Return the (x, y) coordinate for the center point of the cell that contains the specified text.  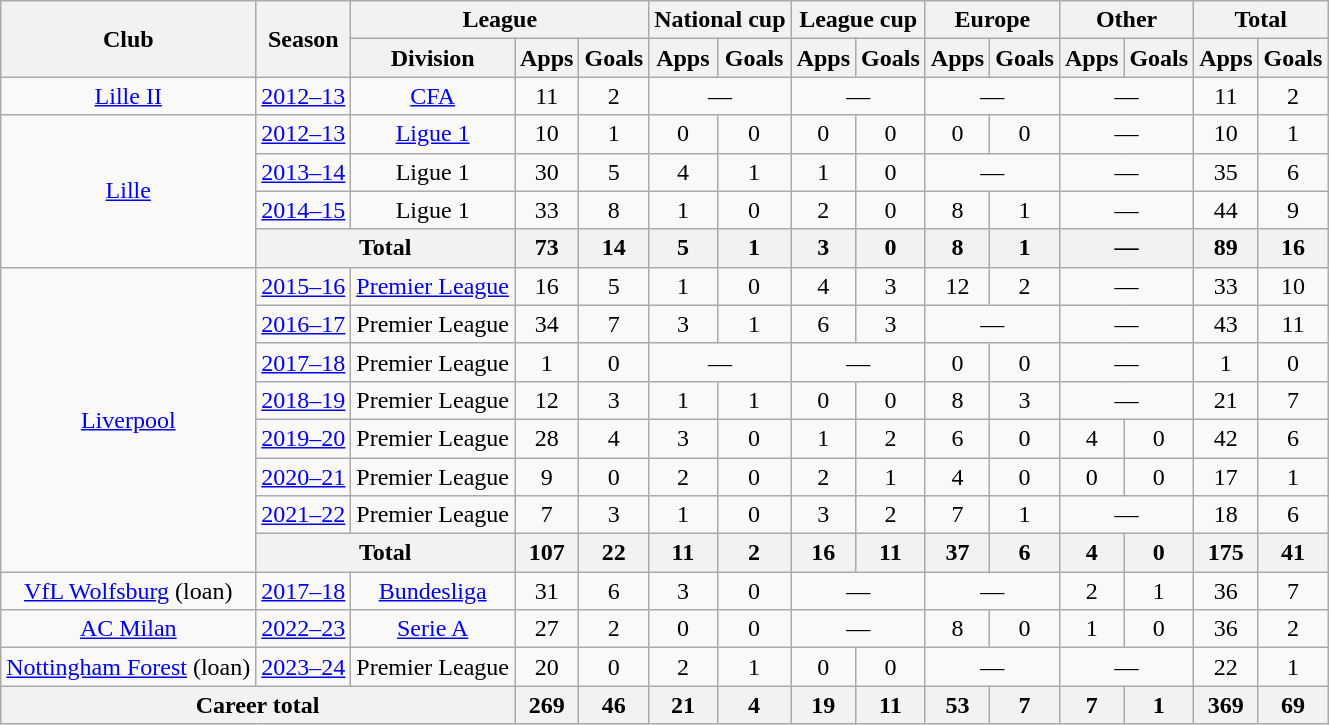
Season (304, 39)
175 (1226, 553)
Europe (992, 20)
42 (1226, 438)
Serie A (433, 629)
Lille (128, 191)
17 (1226, 477)
Club (128, 39)
73 (546, 248)
107 (546, 553)
89 (1226, 248)
41 (1293, 553)
19 (823, 705)
2021–22 (304, 515)
14 (614, 248)
2013–14 (304, 172)
2022–23 (304, 629)
CFA (433, 96)
2015–16 (304, 286)
369 (1226, 705)
2019–20 (304, 438)
27 (546, 629)
2016–17 (304, 324)
30 (546, 172)
National cup (720, 20)
Bundesliga (433, 591)
18 (1226, 515)
43 (1226, 324)
Lille II (128, 96)
37 (957, 553)
269 (546, 705)
44 (1226, 210)
31 (546, 591)
Nottingham Forest (loan) (128, 667)
AC Milan (128, 629)
69 (1293, 705)
2023–24 (304, 667)
League cup (858, 20)
Career total (258, 705)
VfL Wolfsburg (loan) (128, 591)
53 (957, 705)
Liverpool (128, 419)
35 (1226, 172)
46 (614, 705)
2014–15 (304, 210)
League (500, 20)
34 (546, 324)
2018–19 (304, 400)
Division (433, 58)
20 (546, 667)
28 (546, 438)
2020–21 (304, 477)
Other (1126, 20)
